Find where the given text appears and provide that cell's center as [x, y] coordinate. 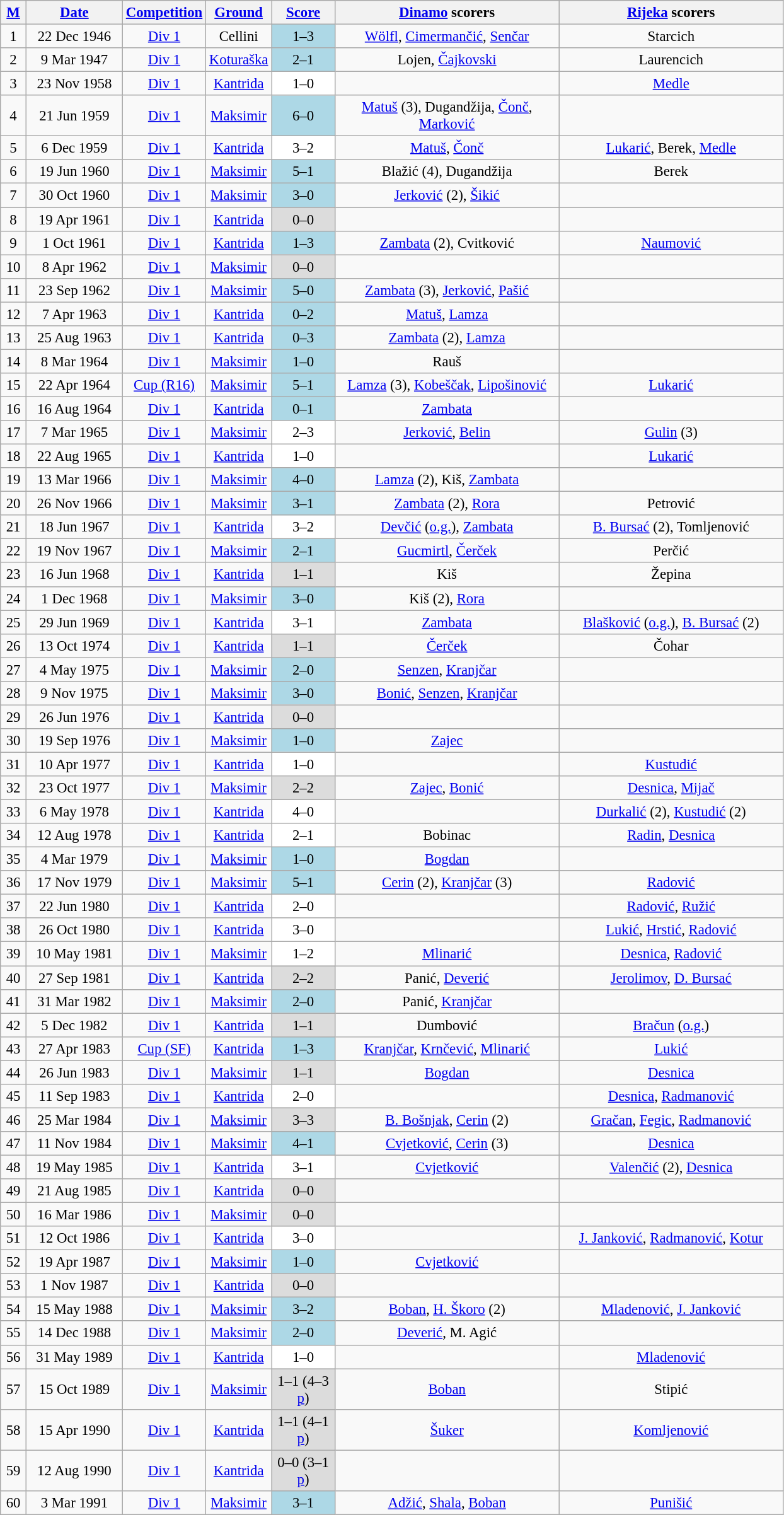
6 [14, 172]
Desnica, Radović [671, 954]
Zajec [447, 741]
4 [14, 116]
6–0 [304, 116]
M [14, 13]
Stipić [671, 1390]
45 [14, 1096]
3 Mar 1991 [74, 1503]
11 Nov 1984 [74, 1144]
Score [304, 13]
0–0 (3–1 p) [304, 1470]
14 [14, 361]
13 [14, 338]
Žepina [671, 575]
12 Aug 1990 [74, 1470]
8 Mar 1964 [74, 361]
Cvjetković, Cerin (3) [447, 1144]
30 [14, 741]
14 Dec 1988 [74, 1333]
37 [14, 907]
42 [14, 1025]
Rauš [447, 361]
1–1 (4–3 p) [304, 1390]
47 [14, 1144]
Bonić, Senzen, Kranjčar [447, 694]
59 [14, 1470]
Gračan, Fegic, Radmanović [671, 1120]
26 Nov 1966 [74, 504]
22 Jun 1980 [74, 907]
40 [14, 978]
0–2 [304, 314]
7 Apr 1963 [74, 314]
Lojen, Čajkovski [447, 60]
Cellini [239, 37]
Matuš, Lamza [447, 314]
23 Oct 1977 [74, 788]
56 [14, 1357]
Mladenović [671, 1357]
1 Dec 1968 [74, 598]
23 Nov 1958 [74, 84]
Durkalić (2), Kustudić (2) [671, 812]
Matuš (3), Dugandžija, Čonč, Marković [447, 116]
9 Mar 1947 [74, 60]
30 Oct 1960 [74, 195]
5 [14, 148]
10 [14, 267]
Cerin (2), Kranjčar (3) [447, 883]
Devčić (o.g.), Zambata [447, 527]
Berek [671, 172]
1–2 [304, 954]
15 Oct 1989 [74, 1390]
51 [14, 1238]
17 Nov 1979 [74, 883]
12 [14, 314]
Dinamo scorers [447, 13]
Blažić (4), Dugandžija [447, 172]
16 Mar 1986 [74, 1215]
Matuš, Čonč [447, 148]
13 Oct 1974 [74, 646]
Rijeka scorers [671, 13]
19 Jun 1960 [74, 172]
Adžić, Shala, Boban [447, 1503]
22 Apr 1964 [74, 385]
Perčić [671, 551]
23 [14, 575]
17 [14, 432]
Radović, Ružić [671, 907]
1 [14, 37]
Date [74, 13]
Lukarić, Berek, Medle [671, 148]
B. Bursać (2), Tomljenović [671, 527]
10 Apr 1977 [74, 764]
J. Janković, Radmanović, Kotur [671, 1238]
22 Aug 1965 [74, 456]
Dumbović [447, 1025]
1–1 (4–1 p) [304, 1430]
57 [14, 1390]
Petrović [671, 504]
B. Bošnjak, Cerin (2) [447, 1120]
27 [14, 670]
Cup (SF) [164, 1048]
34 [14, 835]
44 [14, 1072]
Desnica, Radmanović [671, 1096]
Jerković (2), Šikić [447, 195]
15 [14, 385]
Lukić [671, 1048]
26 Jun 1976 [74, 717]
Blašković (o.g.), B. Bursać (2) [671, 622]
10 May 1981 [74, 954]
7 Mar 1965 [74, 432]
6 May 1978 [74, 812]
6 Dec 1959 [74, 148]
Competition [164, 13]
Čerček [447, 646]
16 Aug 1964 [74, 409]
Kranjčar, Krnčević, Mlinarić [447, 1048]
3–3 [304, 1120]
5–0 [304, 290]
Gulin (3) [671, 432]
27 Apr 1983 [74, 1048]
Lamza (2), Kiš, Zambata [447, 480]
21 Jun 1959 [74, 116]
25 [14, 622]
43 [14, 1048]
25 Aug 1963 [74, 338]
15 May 1988 [74, 1309]
31 [14, 764]
Senzen, Kranjčar [447, 670]
58 [14, 1430]
19 May 1985 [74, 1167]
54 [14, 1309]
19 [14, 480]
12 Oct 1986 [74, 1238]
Šuker [447, 1430]
11 Sep 1983 [74, 1096]
1 Oct 1961 [74, 243]
Panić, Kranjčar [447, 1001]
46 [14, 1120]
9 [14, 243]
21 [14, 527]
50 [14, 1215]
52 [14, 1262]
38 [14, 930]
11 [14, 290]
8 [14, 219]
Deverić, M. Agić [447, 1333]
28 [14, 694]
Mlinarić [447, 954]
26 [14, 646]
Medle [671, 84]
Naumović [671, 243]
55 [14, 1333]
Bračun (o.g.) [671, 1025]
12 Aug 1978 [74, 835]
19 Apr 1987 [74, 1262]
39 [14, 954]
4 May 1975 [74, 670]
Boban, H. Škoro (2) [447, 1309]
53 [14, 1286]
Čohar [671, 646]
Desnica, Mijač [671, 788]
Koturaška [239, 60]
Zambata (3), Jerković, Pašić [447, 290]
Jerolimov, D. Bursać [671, 978]
36 [14, 883]
Mladenović, J. Janković [671, 1309]
Komljenović [671, 1430]
22 [14, 551]
35 [14, 859]
Kiš [447, 575]
Jerković, Belin [447, 432]
Panić, Deverić [447, 978]
Zambata (2), Cvitković [447, 243]
2 [14, 60]
Ground [239, 13]
24 [14, 598]
Gucmirtl, Čerček [447, 551]
25 Mar 1984 [74, 1120]
Zambata (2), Rora [447, 504]
7 [14, 195]
4–1 [304, 1144]
9 Nov 1975 [74, 694]
33 [14, 812]
Cup (R16) [164, 385]
29 [14, 717]
19 Sep 1976 [74, 741]
Lukić, Hrstić, Radović [671, 930]
Bobinac [447, 835]
31 Mar 1982 [74, 1001]
3 [14, 84]
13 Mar 1966 [74, 480]
22 Dec 1946 [74, 37]
Boban [447, 1390]
48 [14, 1167]
49 [14, 1191]
8 Apr 1962 [74, 267]
4 Mar 1979 [74, 859]
Zajec, Bonić [447, 788]
Kiš (2), Rora [447, 598]
Radović [671, 883]
19 Nov 1967 [74, 551]
0–3 [304, 338]
Wölfl, Cimermančić, Senčar [447, 37]
Starcich [671, 37]
60 [14, 1503]
18 [14, 456]
18 Jun 1967 [74, 527]
26 Jun 1983 [74, 1072]
23 Sep 1962 [74, 290]
5 Dec 1982 [74, 1025]
19 Apr 1961 [74, 219]
16 Jun 1968 [74, 575]
1 Nov 1987 [74, 1286]
Radin, Desnica [671, 835]
29 Jun 1969 [74, 622]
20 [14, 504]
15 Apr 1990 [74, 1430]
2–3 [304, 432]
Kustudić [671, 764]
Lamza (3), Kobeščak, Lipošinović [447, 385]
31 May 1989 [74, 1357]
Punišić [671, 1503]
21 Aug 1985 [74, 1191]
26 Oct 1980 [74, 930]
Laurencich [671, 60]
27 Sep 1981 [74, 978]
41 [14, 1001]
0–1 [304, 409]
Zambata (2), Lamza [447, 338]
16 [14, 409]
Valenčić (2), Desnica [671, 1167]
32 [14, 788]
